Detect which cell encompasses the target text, then output its [x, y] center coordinate. 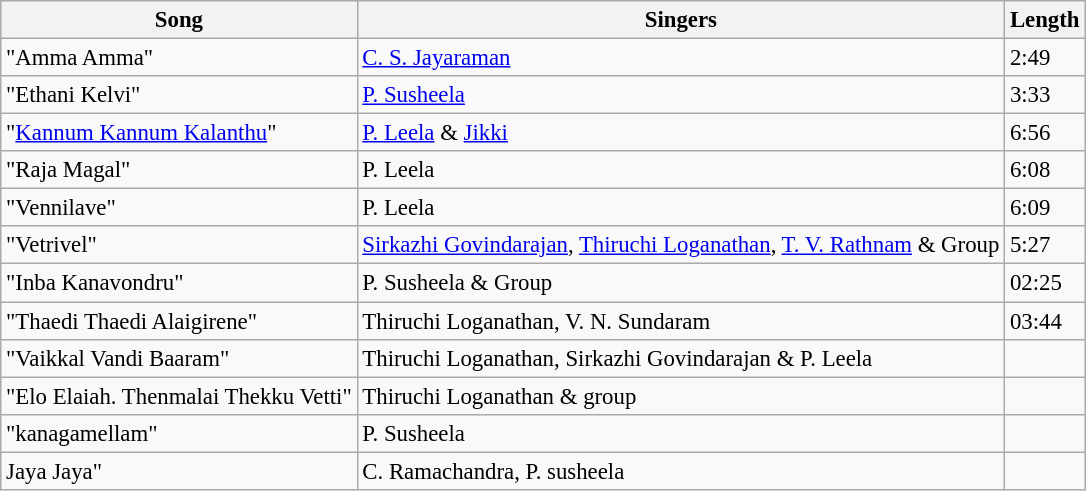
"kanagamellam" [179, 433]
"Vennilave" [179, 208]
"Amma Amma" [179, 58]
"Inba Kanavondru" [179, 283]
"Raja Magal" [179, 170]
Singers [681, 20]
02:25 [1045, 283]
Sirkazhi Govindarajan, Thiruchi Loganathan, T. V. Rathnam & Group [681, 245]
C. Ramachandra, P. susheela [681, 471]
6:08 [1045, 170]
6:56 [1045, 133]
C. S. Jayaraman [681, 58]
Song [179, 20]
"Vaikkal Vandi Baaram" [179, 358]
Thiruchi Loganathan, Sirkazhi Govindarajan & P. Leela [681, 358]
"Vetrivel" [179, 245]
Length [1045, 20]
Jaya Jaya" [179, 471]
"Elo Elaiah. Thenmalai Thekku Vetti" [179, 396]
Thiruchi Loganathan & group [681, 396]
3:33 [1045, 95]
"Thaedi Thaedi Alaigirene" [179, 321]
"Ethani Kelvi" [179, 95]
"Kannum Kannum Kalanthu" [179, 133]
2:49 [1045, 58]
Thiruchi Loganathan, V. N. Sundaram [681, 321]
5:27 [1045, 245]
6:09 [1045, 208]
03:44 [1045, 321]
P. Leela & Jikki [681, 133]
P. Susheela & Group [681, 283]
